Output the (X, Y) coordinate of the center of the cell containing the given text.  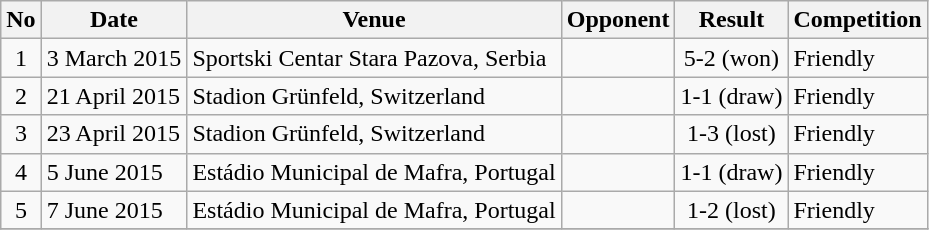
21 April 2015 (114, 96)
1-3 (lost) (732, 134)
1 (21, 58)
7 June 2015 (114, 210)
Opponent (618, 20)
23 April 2015 (114, 134)
Competition (858, 20)
Date (114, 20)
3 March 2015 (114, 58)
4 (21, 172)
2 (21, 96)
5 June 2015 (114, 172)
5-2 (won) (732, 58)
Result (732, 20)
No (21, 20)
5 (21, 210)
Venue (374, 20)
Sportski Centar Stara Pazova, Serbia (374, 58)
3 (21, 134)
1-2 (lost) (732, 210)
